Search for the cell housing the specified text and yield its [x, y] center coordinate. 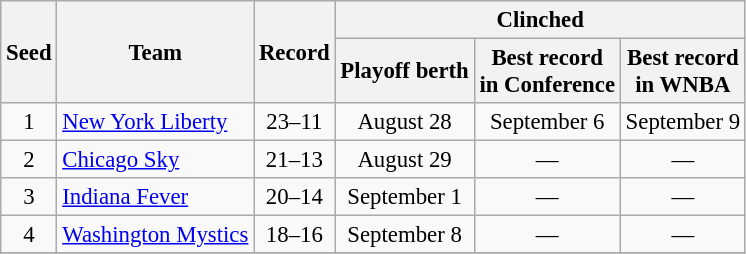
New York Liberty [156, 122]
Chicago Sky [156, 160]
Indiana Fever [156, 197]
1 [29, 122]
21–13 [294, 160]
Best record in Conference [547, 72]
Washington Mystics [156, 235]
September 8 [404, 235]
September 6 [547, 122]
4 [29, 235]
2 [29, 160]
Team [156, 52]
Record [294, 52]
23–11 [294, 122]
18–16 [294, 235]
Playoff berth [404, 72]
Clinched [540, 20]
August 28 [404, 122]
Seed [29, 52]
20–14 [294, 197]
3 [29, 197]
September 1 [404, 197]
September 9 [682, 122]
August 29 [404, 160]
Best record in WNBA [682, 72]
